For the text-containing cell, return its midpoint in (X, Y) coordinate format. 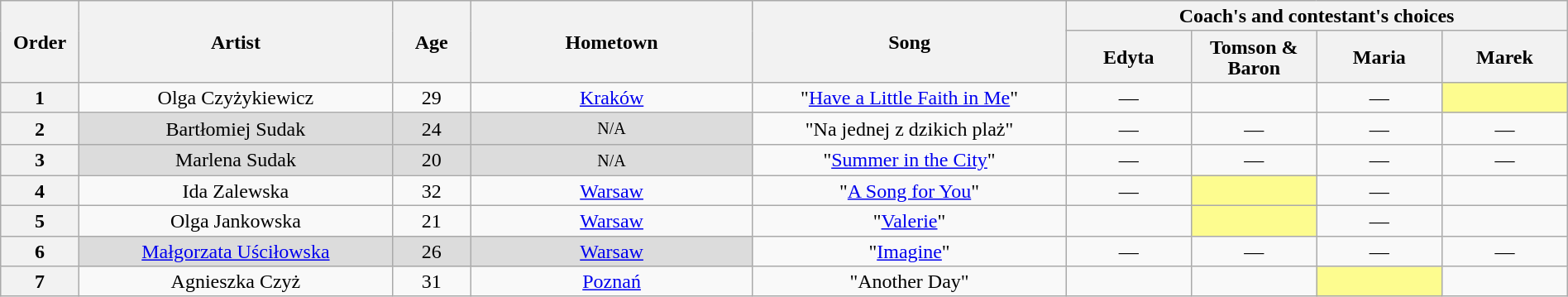
2 (40, 128)
Song (910, 41)
"Na jednej z dzikich plaż" (910, 128)
Olga Jankowska (235, 222)
"A Song for You" (910, 190)
"Another Day" (910, 281)
32 (432, 190)
26 (432, 251)
Age (432, 41)
Coach's and contestant's choices (1317, 17)
Hometown (612, 41)
"Valerie" (910, 222)
"Have a Little Faith in Me" (910, 98)
4 (40, 190)
Edyta (1129, 56)
31 (432, 281)
Order (40, 41)
29 (432, 98)
Artist (235, 41)
Agnieszka Czyż (235, 281)
Kraków (612, 98)
5 (40, 222)
Maria (1379, 56)
Olga Czyżykiewicz (235, 98)
Marlena Sudak (235, 160)
21 (432, 222)
7 (40, 281)
Poznań (612, 281)
24 (432, 128)
Bartłomiej Sudak (235, 128)
Marek (1505, 56)
"Imagine" (910, 251)
Tomson & Baron (1255, 56)
6 (40, 251)
Ida Zalewska (235, 190)
20 (432, 160)
Małgorzata Uściłowska (235, 251)
1 (40, 98)
3 (40, 160)
"Summer in the City" (910, 160)
